Return [X, Y] of the center of cell containing provided text 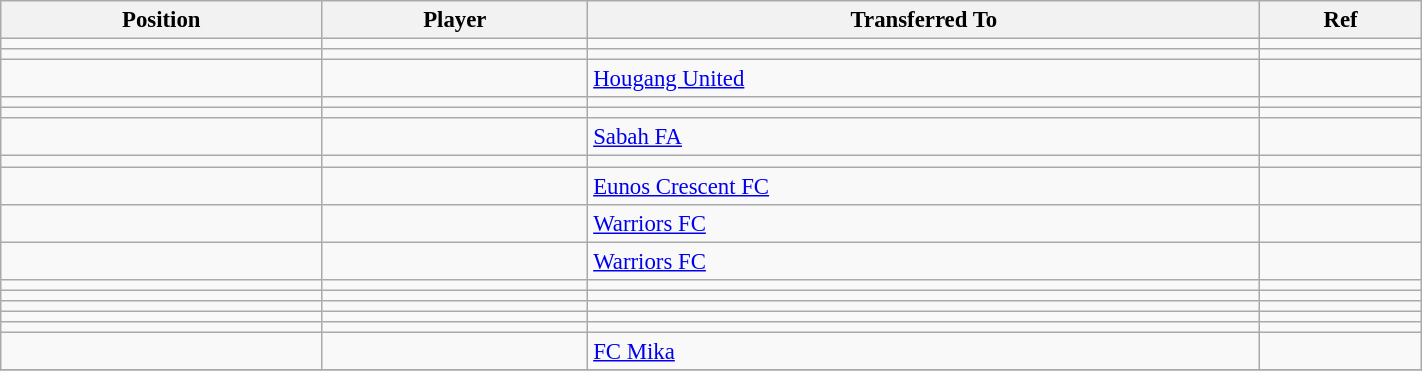
Sabah FA [924, 137]
Eunos Crescent FC [924, 186]
Ref [1340, 20]
FC Mika [924, 351]
Player [455, 20]
Hougang United [924, 79]
Position [162, 20]
Transferred To [924, 20]
